Find where the given text appears and provide that cell's center as (x, y) coordinate. 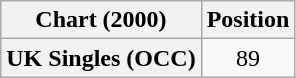
89 (248, 58)
Position (248, 20)
Chart (2000) (101, 20)
UK Singles (OCC) (101, 58)
